Pinpoint the cell where the given text exists, returning its [x, y] midpoint coordinate. 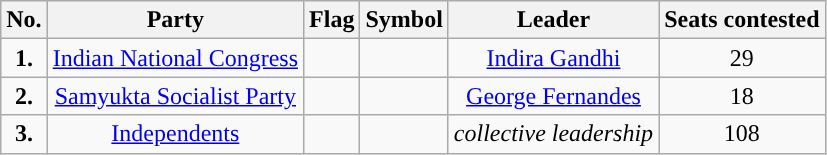
Flag [332, 20]
Indian National Congress [175, 58]
Leader [553, 20]
No. [24, 20]
Independents [175, 134]
2. [24, 96]
collective leadership [553, 134]
108 [742, 134]
18 [742, 96]
Indira Gandhi [553, 58]
29 [742, 58]
3. [24, 134]
Symbol [404, 20]
Samyukta Socialist Party [175, 96]
1. [24, 58]
Party [175, 20]
George Fernandes [553, 96]
Seats contested [742, 20]
